Return [X, Y] of the center of cell containing provided text 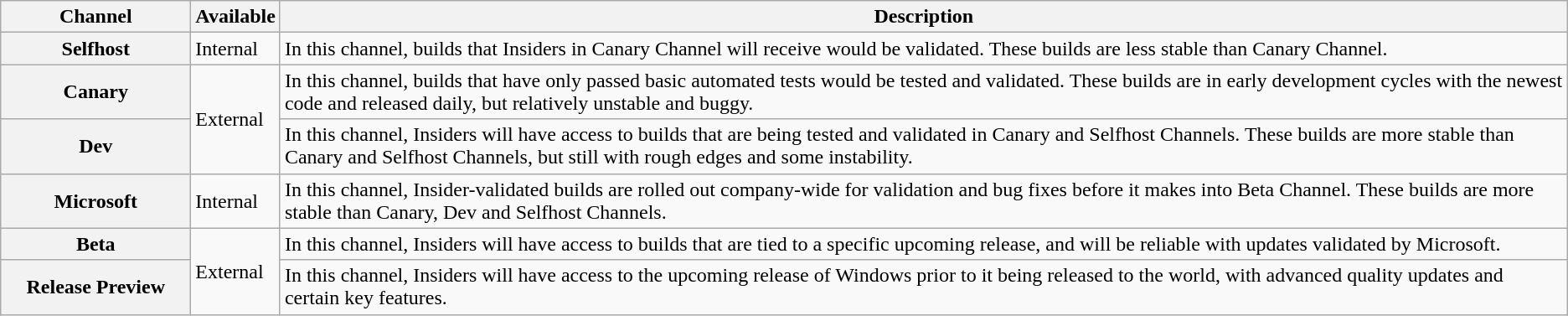
Description [923, 17]
Channel [95, 17]
In this channel, builds that Insiders in Canary Channel will receive would be validated. These builds are less stable than Canary Channel. [923, 49]
Dev [95, 146]
Selfhost [95, 49]
Available [236, 17]
Beta [95, 244]
Release Preview [95, 287]
Canary [95, 92]
Microsoft [95, 201]
